For the text-containing cell, return its midpoint in [x, y] coordinate format. 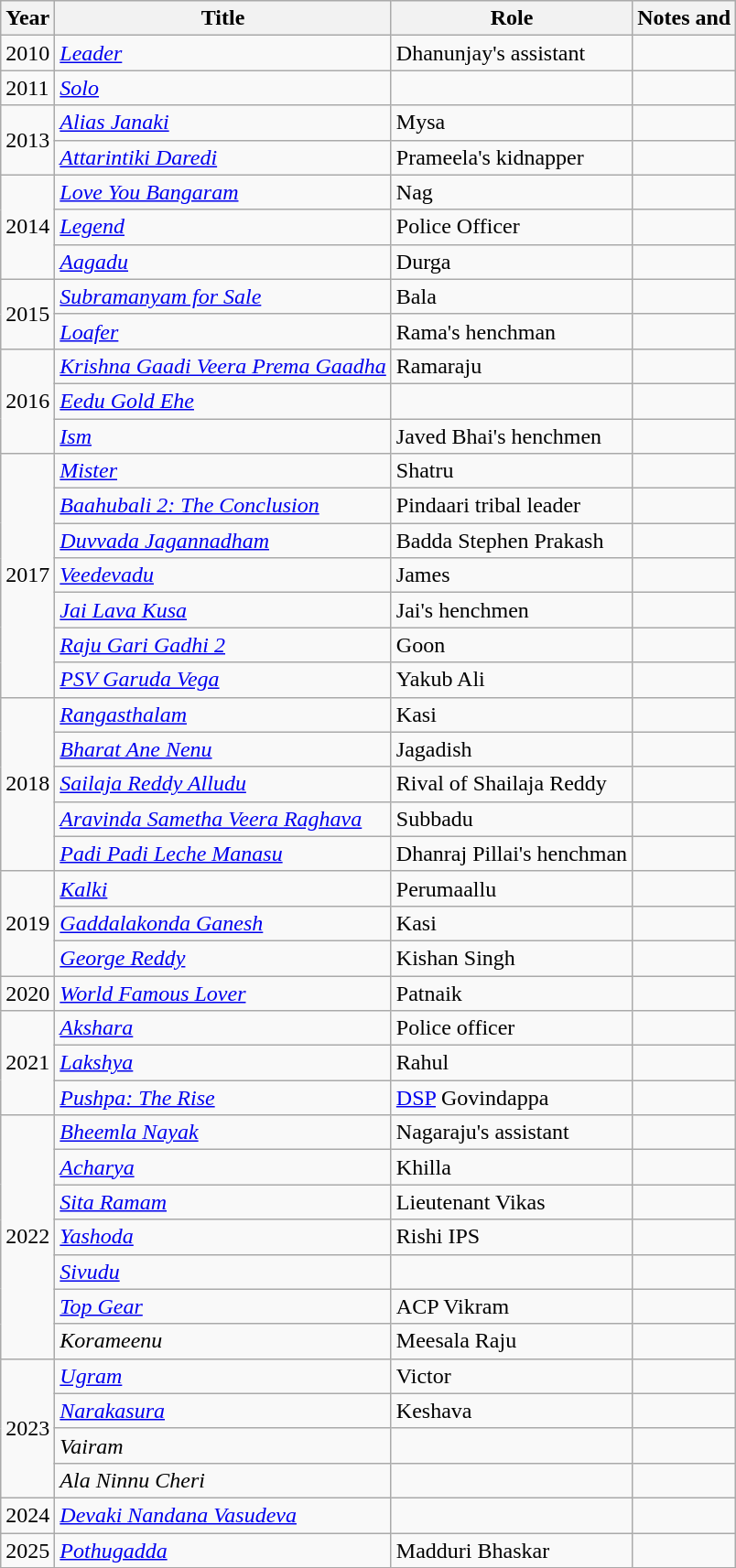
Meesala Raju [511, 1341]
Krishna Gaadi Veera Prema Gaadha [223, 366]
Subramanyam for Sale [223, 296]
Durga [511, 262]
Pothugadda [223, 1551]
Goon [511, 645]
James [511, 575]
Baahubali 2: The Conclusion [223, 506]
World Famous Lover [223, 993]
Leader [223, 53]
Bheemla Nayak [223, 1133]
Perumaallu [511, 888]
Alias Janaki [223, 123]
Bala [511, 296]
Rama's henchman [511, 331]
Nag [511, 192]
PSV Garuda Vega [223, 680]
2010 [27, 53]
Dhanunjay's assistant [511, 53]
Love You Bangaram [223, 192]
Narakasura [223, 1411]
Rival of Shailaja Reddy [511, 784]
Pindaari tribal leader [511, 506]
Jai Lava Kusa [223, 610]
Police Officer [511, 227]
Raju Gari Gadhi 2 [223, 645]
Javed Bhai's henchmen [511, 436]
2011 [27, 88]
Jai's henchmen [511, 610]
Padi Padi Leche Manasu [223, 854]
Eedu Gold Ehe [223, 401]
Patnaik [511, 993]
2025 [27, 1551]
DSP Govindappa [511, 1098]
George Reddy [223, 958]
Attarintiki Daredi [223, 157]
Vairam [223, 1445]
Dhanraj Pillai's henchman [511, 854]
Ala Ninnu Cheri [223, 1480]
Role [511, 18]
Sivudu [223, 1272]
Ism [223, 436]
2018 [27, 784]
Notes and [685, 18]
Jagadish [511, 749]
Aagadu [223, 262]
Yakub Ali [511, 680]
Sita Ramam [223, 1202]
Rahul [511, 1063]
Devaki Nandana Vasudeva [223, 1515]
2019 [27, 923]
Mister [223, 471]
Madduri Bhaskar [511, 1551]
Nagaraju's assistant [511, 1133]
Bharat Ane Nenu [223, 749]
Lieutenant Vikas [511, 1202]
Duvvada Jagannadham [223, 541]
2013 [27, 140]
Yashoda [223, 1237]
Acharya [223, 1167]
2021 [27, 1063]
Lakshya [223, 1063]
2017 [27, 575]
Top Gear [223, 1306]
2022 [27, 1237]
Gaddalakonda Ganesh [223, 923]
ACP Vikram [511, 1306]
Aravinda Sametha Veera Raghava [223, 819]
Keshava [511, 1411]
Veedevadu [223, 575]
Shatru [511, 471]
Rishi IPS [511, 1237]
2023 [27, 1428]
Akshara [223, 1028]
Khilla [511, 1167]
2014 [27, 227]
Kalki [223, 888]
2020 [27, 993]
Ugram [223, 1376]
Pushpa: The Rise [223, 1098]
Loafer [223, 331]
Mysa [511, 123]
2024 [27, 1515]
Victor [511, 1376]
Kishan Singh [511, 958]
Title [223, 18]
Year [27, 18]
Legend [223, 227]
2016 [27, 401]
Solo [223, 88]
Rangasthalam [223, 714]
Badda Stephen Prakash [511, 541]
Prameela's kidnapper [511, 157]
Ramaraju [511, 366]
Korameenu [223, 1341]
Police officer [511, 1028]
Subbadu [511, 819]
2015 [27, 314]
Sailaja Reddy Alludu [223, 784]
